Detect which cell encompasses the target text, then output its (X, Y) center coordinate. 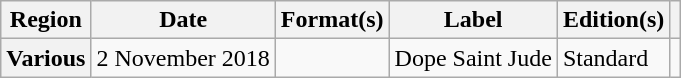
Format(s) (332, 20)
Region (46, 20)
Dope Saint Jude (473, 58)
Standard (613, 58)
Various (46, 58)
2 November 2018 (183, 58)
Label (473, 20)
Edition(s) (613, 20)
Date (183, 20)
